Extract the (x, y) coordinate from the center of the cell holding the provided text.  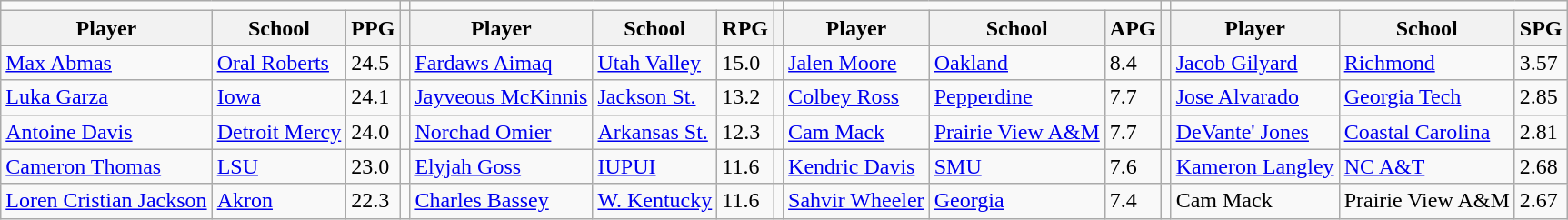
LSU (279, 166)
Kameron Langley (1254, 166)
Georgia (1016, 201)
Cameron Thomas (106, 166)
Akron (279, 201)
24.1 (373, 97)
Coastal Carolina (1427, 132)
Utah Valley (654, 63)
Detroit Mercy (279, 132)
Richmond (1427, 63)
SMU (1016, 166)
Kendric Davis (856, 166)
24.5 (373, 63)
Oakland (1016, 63)
23.0 (373, 166)
22.3 (373, 201)
W. Kentucky (654, 201)
NC A&T (1427, 166)
Jose Alvarado (1254, 97)
13.2 (745, 97)
Luka Garza (106, 97)
Fardaws Aimaq (502, 63)
Norchad Omier (502, 132)
7.4 (1133, 201)
Loren Cristian Jackson (106, 201)
Max Abmas (106, 63)
Iowa (279, 97)
Colbey Ross (856, 97)
Oral Roberts (279, 63)
IUPUI (654, 166)
Arkansas St. (654, 132)
7.6 (1133, 166)
PPG (373, 28)
8.4 (1133, 63)
APG (1133, 28)
DeVante' Jones (1254, 132)
Jacob Gilyard (1254, 63)
Pepperdine (1016, 97)
Antoine Davis (106, 132)
SPG (1541, 28)
Jackson St. (654, 97)
24.0 (373, 132)
Georgia Tech (1427, 97)
2.68 (1541, 166)
2.85 (1541, 97)
15.0 (745, 63)
Jalen Moore (856, 63)
3.57 (1541, 63)
Charles Bassey (502, 201)
2.81 (1541, 132)
Elyjah Goss (502, 166)
12.3 (745, 132)
Sahvir Wheeler (856, 201)
2.67 (1541, 201)
Jayveous McKinnis (502, 97)
RPG (745, 28)
